Capture the cell that displays the provided text and extract its (X, Y) central coordinate. 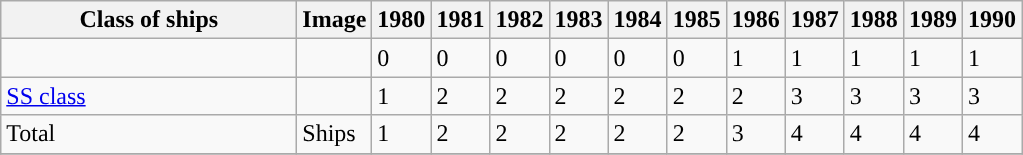
1988 (874, 20)
Image (334, 20)
1981 (460, 20)
Class of ships (149, 20)
Ships (334, 134)
1980 (402, 20)
1989 (932, 20)
1983 (578, 20)
1990 (992, 20)
Total (149, 134)
SS class (149, 96)
1982 (520, 20)
1984 (638, 20)
1986 (756, 20)
1987 (814, 20)
1985 (696, 20)
